Extract the (X, Y) coordinate from the center of the cell holding the provided text.  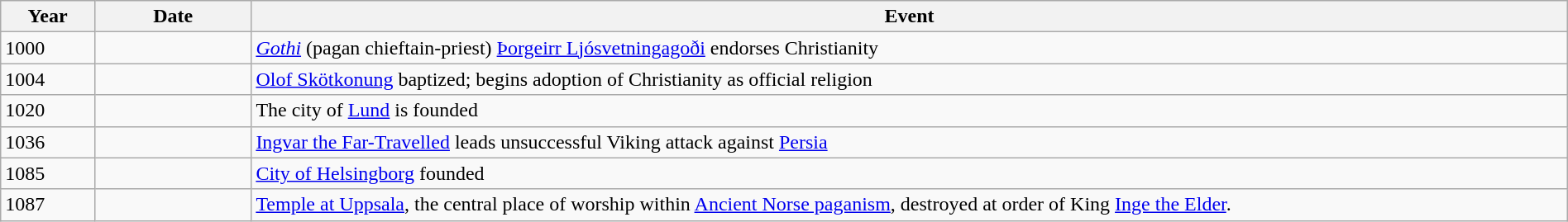
1020 (48, 111)
1085 (48, 173)
Gothi (pagan chieftain-priest) Þorgeirr Ljósvetningagoði endorses Christianity (910, 48)
1036 (48, 142)
Temple at Uppsala, the central place of worship within Ancient Norse paganism, destroyed at order of King Inge the Elder. (910, 205)
1000 (48, 48)
Event (910, 17)
The city of Lund is founded (910, 111)
City of Helsingborg founded (910, 173)
Ingvar the Far-Travelled leads unsuccessful Viking attack against Persia (910, 142)
Olof Skötkonung baptized; begins adoption of Christianity as official religion (910, 79)
1004 (48, 79)
Year (48, 17)
Date (172, 17)
1087 (48, 205)
